Identify which cell holds the provided text, then report its (X, Y) central coordinate. 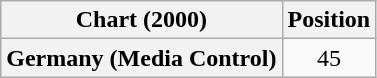
Position (329, 20)
45 (329, 58)
Chart (2000) (142, 20)
Germany (Media Control) (142, 58)
